Return the [x, y] coordinate for the center point of the cell that contains the specified text.  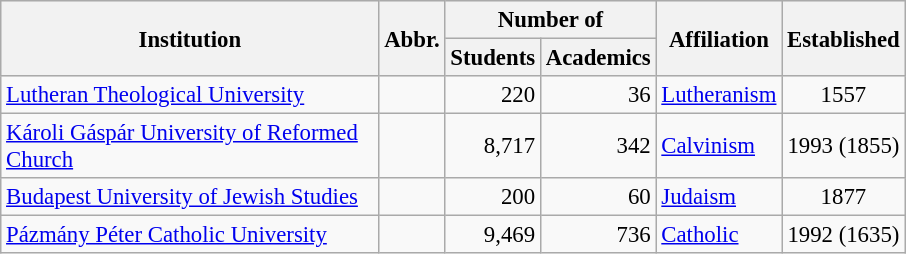
Institution [190, 38]
36 [598, 95]
60 [598, 197]
Affiliation [719, 38]
Number of [550, 20]
Pázmány Péter Catholic University [190, 235]
220 [492, 95]
1557 [844, 95]
Academics [598, 58]
Students [492, 58]
Budapest University of Jewish Studies [190, 197]
Lutheran Theological University [190, 95]
Lutheranism [719, 95]
1992 (1635) [844, 235]
Catholic [719, 235]
9,469 [492, 235]
1993 (1855) [844, 146]
Judaism [719, 197]
Abbr. [412, 38]
200 [492, 197]
8,717 [492, 146]
736 [598, 235]
1877 [844, 197]
Károli Gáspár University of Reformed Church [190, 146]
Established [844, 38]
Calvinism [719, 146]
342 [598, 146]
